Locate the cell with the specified text and output its [x, y] center coordinate. 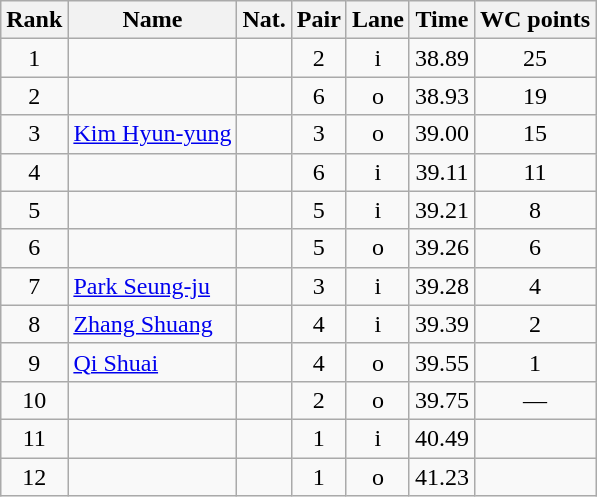
19 [534, 96]
Pair [318, 20]
39.39 [442, 324]
38.89 [442, 58]
Lane [378, 20]
39.11 [442, 172]
41.23 [442, 477]
39.28 [442, 286]
WC points [534, 20]
25 [534, 58]
15 [534, 134]
38.93 [442, 96]
— [534, 400]
39.26 [442, 248]
Rank [34, 20]
Qi Shuai [152, 362]
Zhang Shuang [152, 324]
9 [34, 362]
40.49 [442, 438]
12 [34, 477]
Name [152, 20]
Park Seung-ju [152, 286]
39.21 [442, 210]
7 [34, 286]
39.55 [442, 362]
39.00 [442, 134]
Time [442, 20]
Kim Hyun-yung [152, 134]
Nat. [264, 20]
10 [34, 400]
39.75 [442, 400]
